Extract the (x, y) coordinate from the center of the cell holding the provided text.  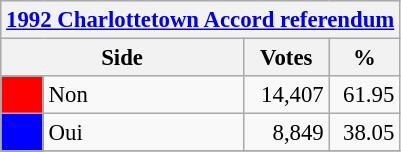
8,849 (286, 133)
Oui (143, 133)
61.95 (364, 95)
Side (122, 58)
Votes (286, 58)
38.05 (364, 133)
1992 Charlottetown Accord referendum (200, 20)
% (364, 58)
14,407 (286, 95)
Non (143, 95)
